Return (x, y) of the center of cell containing provided text 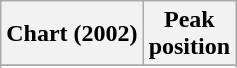
Chart (2002) (72, 34)
Peakposition (189, 34)
